Return the [X, Y] coordinate for the center point of the cell that contains the specified text.  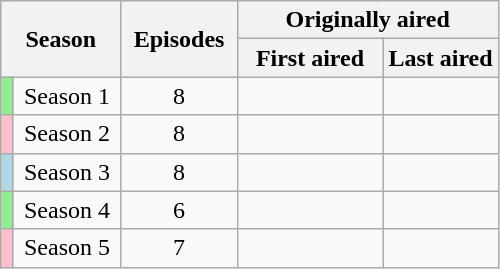
Season 4 [67, 210]
First aired [310, 58]
Originally aired [368, 20]
Last aired [440, 58]
Season 3 [67, 172]
Season 2 [67, 134]
Season 1 [67, 96]
6 [179, 210]
Season [61, 39]
Season 5 [67, 248]
Episodes [179, 39]
7 [179, 248]
